From the cell containing the given text, extract its center point as [X, Y] coordinate. 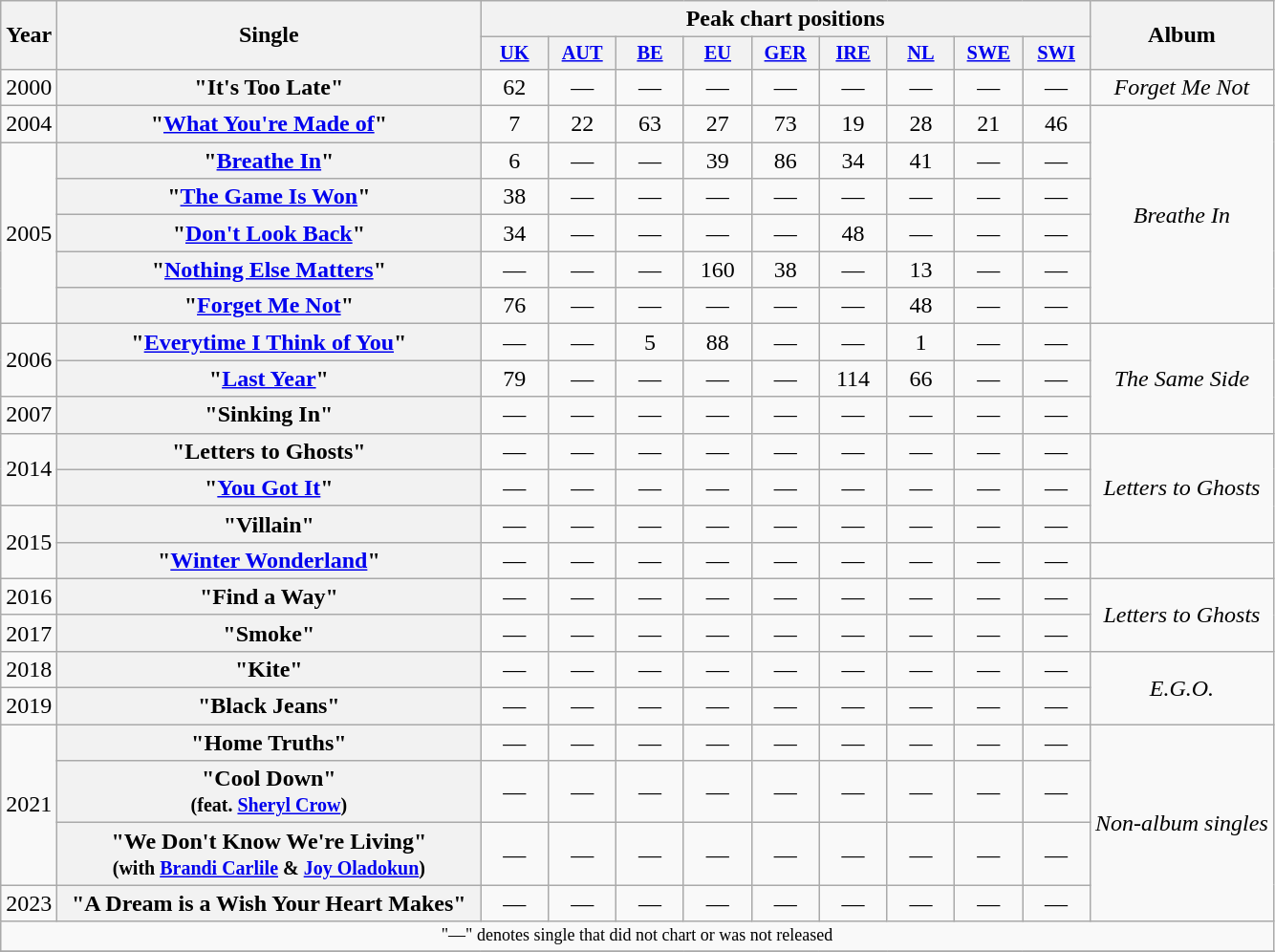
E.G.O. [1182, 687]
"—" denotes single that did not chart or was not released [637, 937]
Breathe In [1182, 215]
"Letters to Ghosts" [270, 451]
63 [650, 124]
"Last Year" [270, 379]
GER [786, 54]
Album [1182, 35]
2006 [29, 360]
39 [717, 161]
2014 [29, 469]
2016 [29, 596]
"Don't Look Back" [270, 233]
"The Game Is Won" [270, 197]
Non-album singles [1182, 823]
SWI [1057, 54]
73 [786, 124]
19 [853, 124]
"What You're Made of" [270, 124]
Single [270, 35]
"It's Too Late" [270, 87]
2004 [29, 124]
"Smoke" [270, 633]
AUT [583, 54]
21 [988, 124]
2017 [29, 633]
28 [921, 124]
"Find a Way" [270, 596]
"Breathe In" [270, 161]
"Cool Down" (feat. Sheryl Crow) [270, 791]
"Villain" [270, 524]
88 [717, 342]
13 [921, 270]
Year [29, 35]
"Everytime I Think of You" [270, 342]
2023 [29, 903]
79 [514, 379]
2019 [29, 706]
2015 [29, 542]
22 [583, 124]
27 [717, 124]
6 [514, 161]
"Sinking In" [270, 415]
UK [514, 54]
66 [921, 379]
"Kite" [270, 669]
The Same Side [1182, 379]
2018 [29, 669]
BE [650, 54]
NL [921, 54]
Peak chart positions [786, 19]
2007 [29, 415]
5 [650, 342]
EU [717, 54]
"Forget Me Not" [270, 306]
7 [514, 124]
"Black Jeans" [270, 706]
2021 [29, 805]
Forget Me Not [1182, 87]
1 [921, 342]
"Winter Wonderland" [270, 560]
114 [853, 379]
2005 [29, 233]
"Home Truths" [270, 743]
SWE [988, 54]
"A Dream is a Wish Your Heart Makes" [270, 903]
"You Got It" [270, 487]
160 [717, 270]
41 [921, 161]
"Nothing Else Matters" [270, 270]
76 [514, 306]
46 [1057, 124]
2000 [29, 87]
IRE [853, 54]
"We Don't Know We're Living" (with Brandi Carlile & Joy Oladokun) [270, 855]
62 [514, 87]
86 [786, 161]
